From the cell containing the given text, extract its center point as (x, y) coordinate. 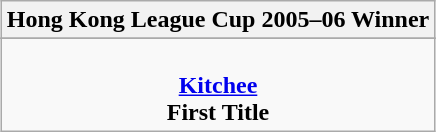
Hong Kong League Cup 2005–06 Winner (218, 20)
KitcheeFirst Title (218, 85)
